Find where the given text appears and provide that cell's center as (x, y) coordinate. 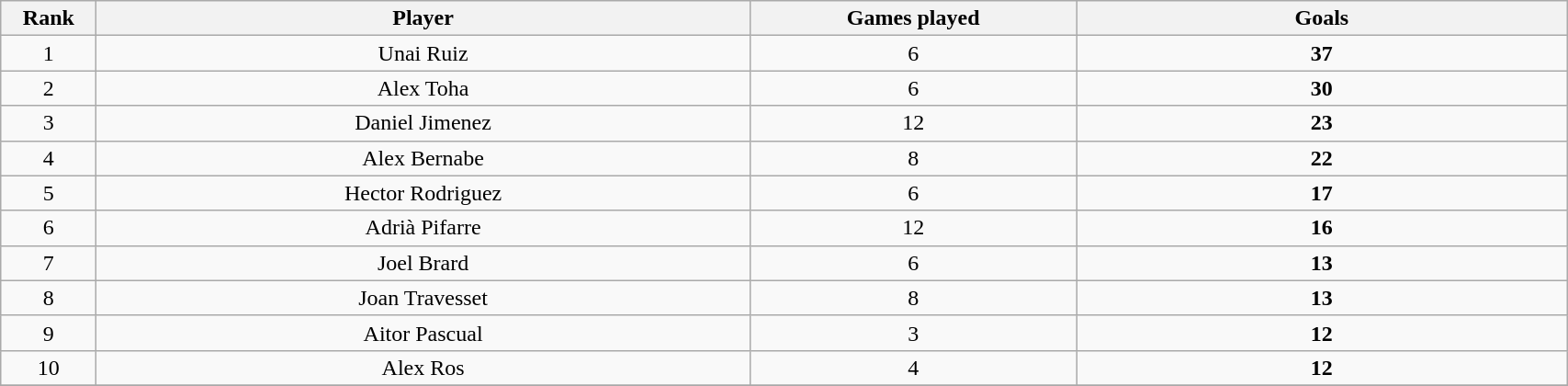
Aitor Pascual (423, 333)
Player (423, 18)
Hector Rodriguez (423, 193)
37 (1322, 53)
Unai Ruiz (423, 53)
Alex Ros (423, 368)
16 (1322, 228)
Adrià Pifarre (423, 228)
1 (49, 53)
Games played (913, 18)
17 (1322, 193)
5 (49, 193)
22 (1322, 158)
Goals (1322, 18)
2 (49, 88)
Alex Toha (423, 88)
9 (49, 333)
Daniel Jimenez (423, 123)
Alex Bernabe (423, 158)
30 (1322, 88)
Joan Travesset (423, 298)
Joel Brard (423, 263)
7 (49, 263)
Rank (49, 18)
23 (1322, 123)
10 (49, 368)
